Return the [X, Y] coordinate for the center point of the cell that contains the specified text.  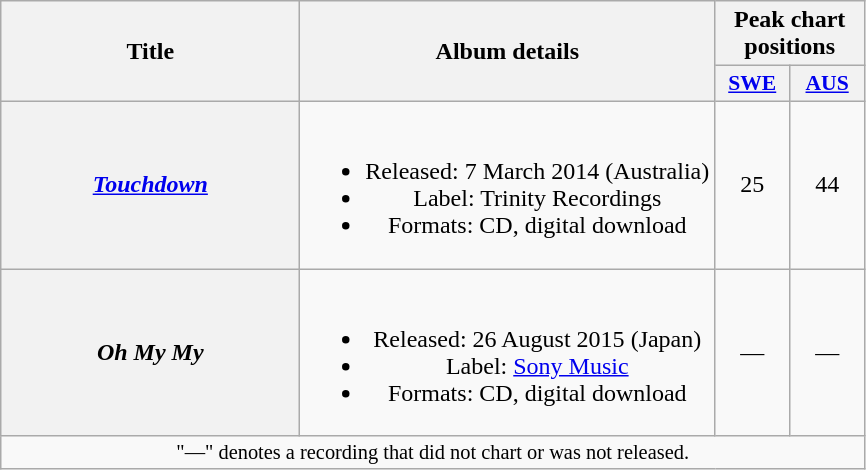
Touchdown [150, 184]
SWE [752, 84]
Released: 26 August 2015 (Japan)Label: Sony MusicFormats: CD, digital download [508, 352]
Title [150, 52]
"—" denotes a recording that did not chart or was not released. [433, 453]
Oh My My [150, 352]
Released: 7 March 2014 (Australia)Label: Trinity RecordingsFormats: CD, digital download [508, 184]
Album details [508, 52]
AUS [828, 84]
Peak chart positions [790, 34]
25 [752, 184]
44 [828, 184]
